Extract the [X, Y] coordinate from the center of the cell holding the provided text.  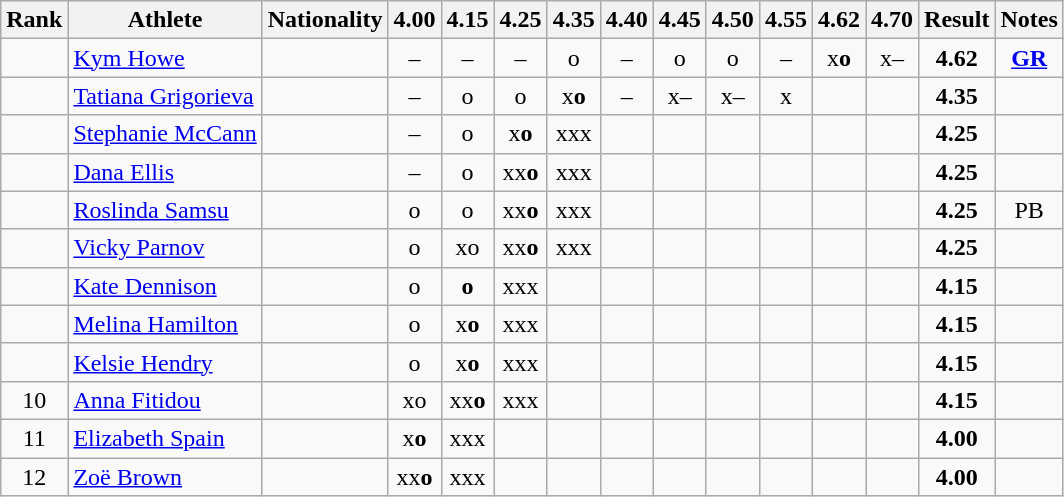
11 [34, 438]
Nationality [325, 20]
4.55 [786, 20]
Melina Hamilton [165, 324]
Vicky Parnov [165, 248]
Anna Fitidou [165, 400]
4.50 [732, 20]
Athlete [165, 20]
Kate Dennison [165, 286]
Kelsie Hendry [165, 362]
Tatiana Grigorieva [165, 96]
GR [1029, 58]
4.70 [892, 20]
12 [34, 477]
Stephanie McCann [165, 134]
Notes [1029, 20]
4.45 [680, 20]
10 [34, 400]
4.40 [626, 20]
Zoë Brown [165, 477]
Rank [34, 20]
x [786, 96]
Roslinda Samsu [165, 210]
Elizabeth Spain [165, 438]
PB [1029, 210]
Dana Ellis [165, 172]
Kym Howe [165, 58]
Result [957, 20]
